Provide the [x, y] coordinate of the cell's center where the given text is located.  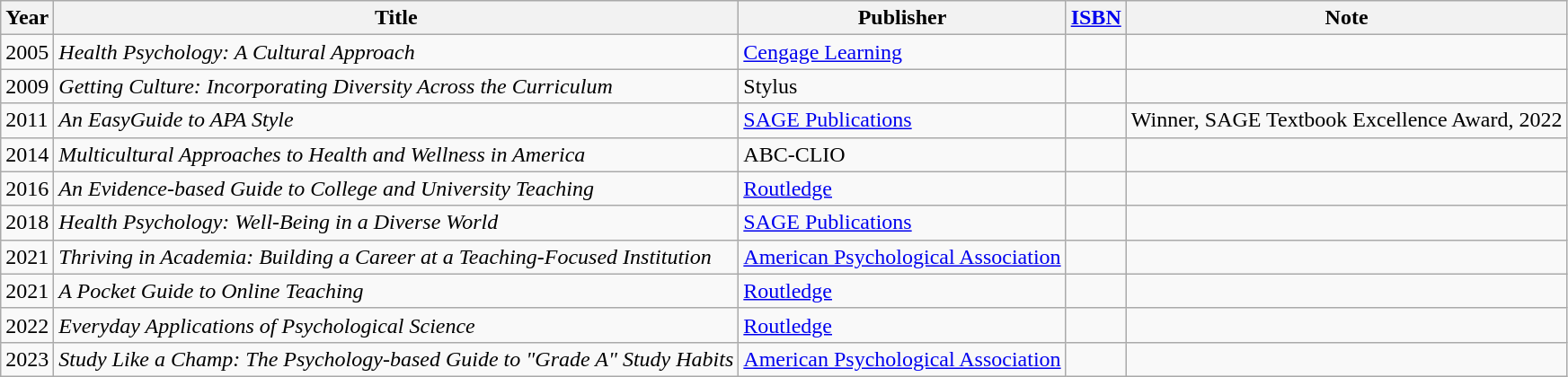
ISBN [1096, 18]
Year [27, 18]
Everyday Applications of Psychological Science [396, 325]
Thriving in Academia: Building a Career at a Teaching-Focused Institution [396, 257]
2011 [27, 120]
Title [396, 18]
2018 [27, 223]
2014 [27, 154]
Health Psychology: A Cultural Approach [396, 52]
Publisher [902, 18]
2009 [27, 86]
Multicultural Approaches to Health and Wellness in America [396, 154]
2016 [27, 188]
2022 [27, 325]
Cengage Learning [902, 52]
An Evidence-based Guide to College and University Teaching [396, 188]
Getting Culture: Incorporating Diversity Across the Curriculum [396, 86]
Health Psychology: Well-Being in a Diverse World [396, 223]
ABC-CLIO [902, 154]
Winner, SAGE Textbook Excellence Award, 2022 [1346, 120]
2005 [27, 52]
2023 [27, 359]
Study Like a Champ: The Psychology-based Guide to "Grade A" Study Habits [396, 359]
An EasyGuide to APA Style [396, 120]
A Pocket Guide to Online Teaching [396, 291]
Note [1346, 18]
Stylus [902, 86]
